Provide the (x, y) coordinate of the cell's center where the given text is located.  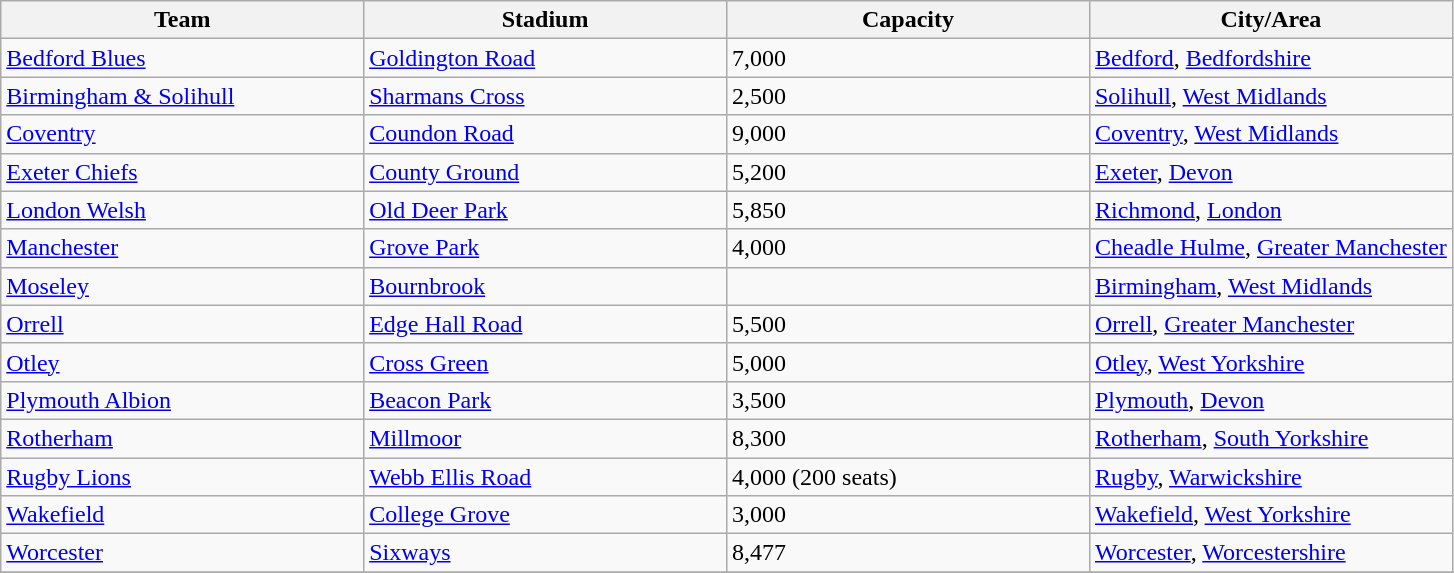
4,000 (200 seats) (908, 477)
9,000 (908, 134)
5,200 (908, 172)
Cheadle Hulme, Greater Manchester (1270, 248)
Coventry, West Midlands (1270, 134)
Rugby Lions (182, 477)
Goldington Road (546, 58)
Grove Park (546, 248)
Worcester (182, 553)
Beacon Park (546, 400)
Coundon Road (546, 134)
County Ground (546, 172)
Webb Ellis Road (546, 477)
Capacity (908, 20)
City/Area (1270, 20)
Stadium (546, 20)
Bedford, Bedfordshire (1270, 58)
Rotherham (182, 438)
Wakefield (182, 515)
Exeter, Devon (1270, 172)
Edge Hall Road (546, 324)
5,000 (908, 362)
Otley, West Yorkshire (1270, 362)
Birmingham, West Midlands (1270, 286)
Millmoor (546, 438)
Team (182, 20)
London Welsh (182, 210)
8,477 (908, 553)
Solihull, West Midlands (1270, 96)
Plymouth Albion (182, 400)
Rugby, Warwickshire (1270, 477)
5,500 (908, 324)
Moseley (182, 286)
Exeter Chiefs (182, 172)
Cross Green (546, 362)
Sixways (546, 553)
Plymouth, Devon (1270, 400)
8,300 (908, 438)
Orrell, Greater Manchester (1270, 324)
Otley (182, 362)
Wakefield, West Yorkshire (1270, 515)
Bedford Blues (182, 58)
Bournbrook (546, 286)
Richmond, London (1270, 210)
Orrell (182, 324)
7,000 (908, 58)
College Grove (546, 515)
Manchester (182, 248)
3,500 (908, 400)
Coventry (182, 134)
4,000 (908, 248)
Old Deer Park (546, 210)
Birmingham & Solihull (182, 96)
Worcester, Worcestershire (1270, 553)
Sharmans Cross (546, 96)
3,000 (908, 515)
2,500 (908, 96)
5,850 (908, 210)
Rotherham, South Yorkshire (1270, 438)
